Pinpoint the cell where the given text exists, returning its (X, Y) midpoint coordinate. 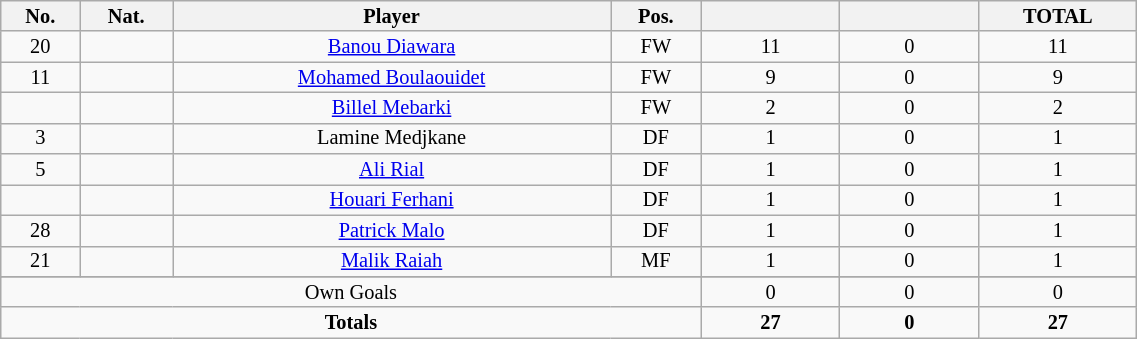
MF (656, 262)
28 (40, 230)
Own Goals (351, 292)
Mohamed Boulaouidet (392, 78)
Ali Rial (392, 170)
Billel Mebarki (392, 108)
Lamine Medjkane (392, 138)
Malik Raiah (392, 262)
Nat. (126, 16)
Player (392, 16)
20 (40, 46)
Banou Diawara (392, 46)
5 (40, 170)
3 (40, 138)
Totals (351, 322)
Pos. (656, 16)
Patrick Malo (392, 230)
21 (40, 262)
TOTAL (1058, 16)
Houari Ferhani (392, 200)
No. (40, 16)
